Determine the (x, y) coordinate at the center of the cell enclosing the given text.  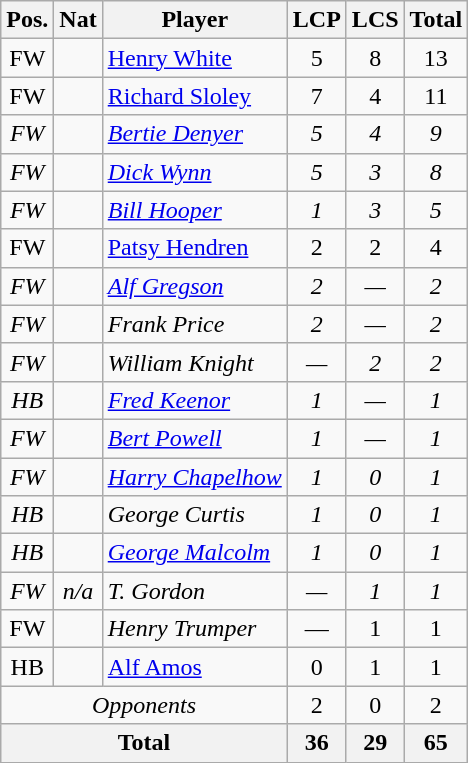
Bert Powell (194, 438)
Dick Wynn (194, 172)
36 (316, 743)
Player (194, 20)
Frank Price (194, 324)
Alf Gregson (194, 286)
Fred Keenor (194, 400)
Pos. (28, 20)
Harry Chapelhow (194, 477)
n/a (78, 591)
Patsy Hendren (194, 248)
11 (436, 96)
William Knight (194, 362)
LCS (375, 20)
George Malcolm (194, 553)
65 (436, 743)
Alf Amos (194, 667)
Nat (78, 20)
7 (316, 96)
George Curtis (194, 515)
13 (436, 58)
Henry Trumper (194, 629)
9 (436, 134)
T. Gordon (194, 591)
Richard Sloley (194, 96)
Bill Hooper (194, 210)
29 (375, 743)
Henry White (194, 58)
Bertie Denyer (194, 134)
LCP (316, 20)
Opponents (144, 705)
